Locate the cell with the specified text and output its [x, y] center coordinate. 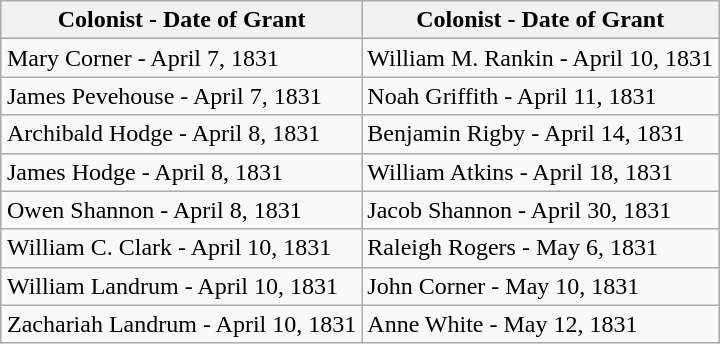
Jacob Shannon - April 30, 1831 [540, 210]
Anne White - May 12, 1831 [540, 324]
Benjamin Rigby - April 14, 1831 [540, 134]
John Corner - May 10, 1831 [540, 286]
William C. Clark - April 10, 1831 [181, 248]
Noah Griffith - April 11, 1831 [540, 96]
Archibald Hodge - April 8, 1831 [181, 134]
James Hodge - April 8, 1831 [181, 172]
Raleigh Rogers - May 6, 1831 [540, 248]
William Landrum - April 10, 1831 [181, 286]
Zachariah Landrum - April 10, 1831 [181, 324]
William M. Rankin - April 10, 1831 [540, 58]
William Atkins - April 18, 1831 [540, 172]
James Pevehouse - April 7, 1831 [181, 96]
Owen Shannon - April 8, 1831 [181, 210]
Mary Corner - April 7, 1831 [181, 58]
